Capture the cell that displays the provided text and extract its (x, y) central coordinate. 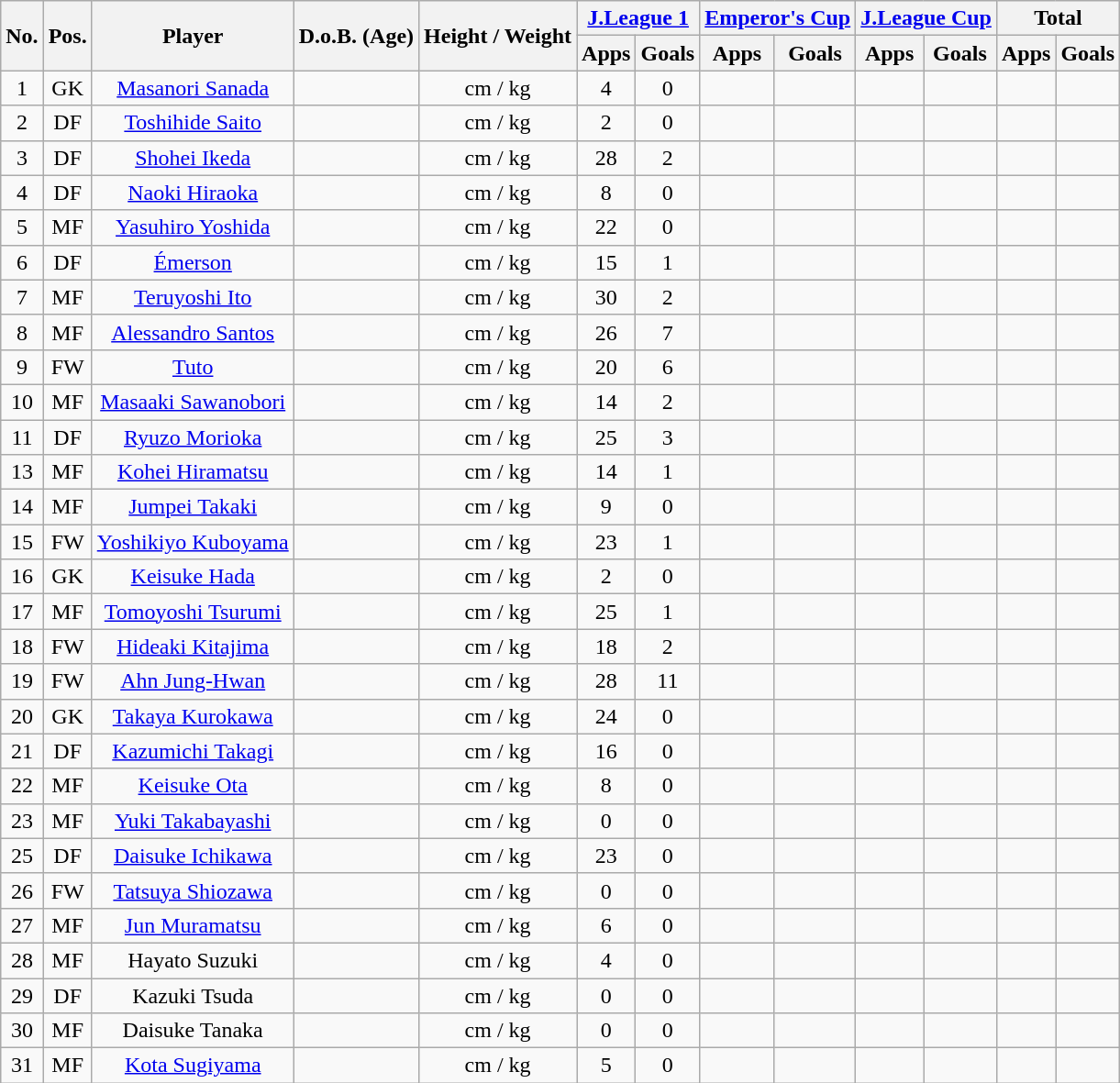
Émerson (193, 262)
D.o.B. (Age) (356, 36)
29 (22, 995)
Ryuzo Morioka (193, 437)
Keisuke Hada (193, 577)
Jumpei Takaki (193, 507)
Keisuke Ota (193, 786)
Yasuhiro Yoshida (193, 227)
31 (22, 1066)
24 (606, 716)
Kota Sugiyama (193, 1066)
No. (22, 36)
Kohei Hiramatsu (193, 472)
Pos. (68, 36)
Yoshikiyo Kuboyama (193, 542)
Hayato Suzuki (193, 960)
27 (22, 925)
Yuki Takabayashi (193, 821)
21 (22, 751)
17 (22, 612)
Takaya Kurokawa (193, 716)
Total (1058, 18)
Ahn Jung-Hwan (193, 681)
J.League 1 (638, 18)
Teruyoshi Ito (193, 297)
13 (22, 472)
Kazuki Tsuda (193, 995)
Tomoyoshi Tsurumi (193, 612)
Height / Weight (498, 36)
19 (22, 681)
Naoki Hiraoka (193, 193)
Player (193, 36)
Alessandro Santos (193, 332)
Daisuke Ichikawa (193, 856)
Toshihide Saito (193, 123)
Kazumichi Takagi (193, 751)
Shohei Ikeda (193, 158)
Hideaki Kitajima (193, 646)
J.League Cup (926, 18)
Masanori Sanada (193, 88)
Masaaki Sawanobori (193, 402)
Emperor's Cup (778, 18)
10 (22, 402)
Tuto (193, 367)
Daisuke Tanaka (193, 1031)
Tatsuya Shiozawa (193, 890)
Jun Muramatsu (193, 925)
